Output the [X, Y] coordinate of the center of the cell containing the given text.  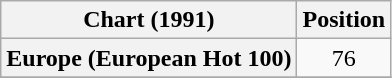
Chart (1991) [149, 20]
Position [344, 20]
Europe (European Hot 100) [149, 58]
76 [344, 58]
